Search for the cell housing the specified text and yield its [X, Y] center coordinate. 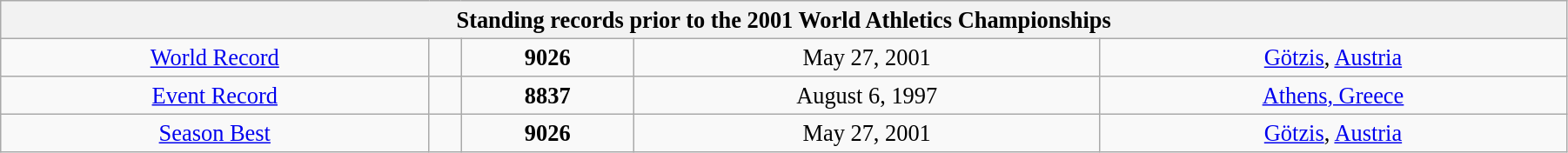
August 6, 1997 [867, 95]
Event Record [215, 95]
Season Best [215, 133]
Athens, Greece [1333, 95]
8837 [548, 95]
World Record [215, 57]
Standing records prior to the 2001 World Athletics Championships [784, 19]
